Return the (X, Y) coordinate for the center point of the cell that contains the specified text.  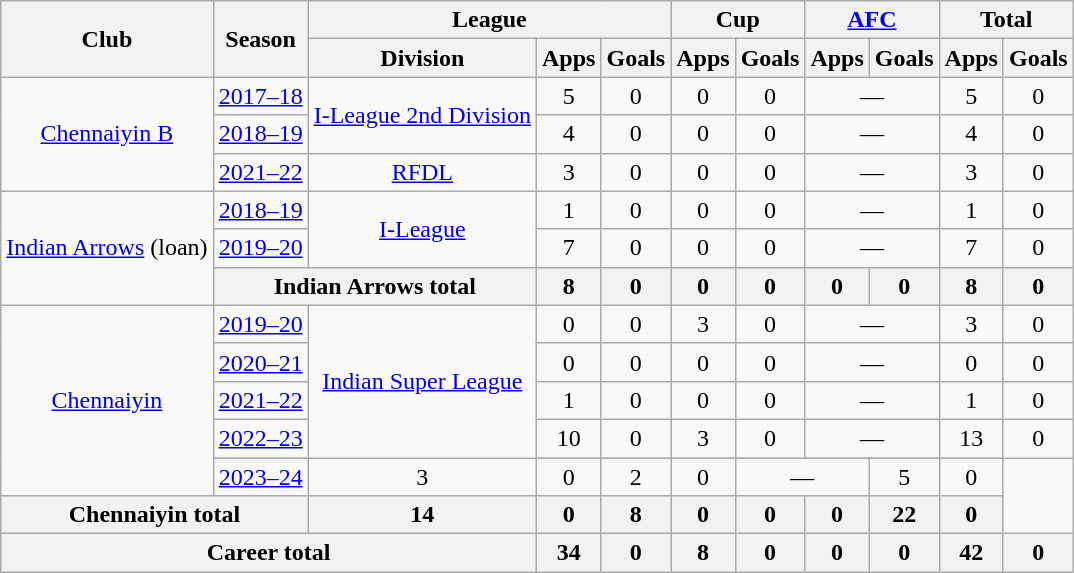
Division (422, 58)
2 (636, 477)
Chennaiyin total (154, 515)
Indian Arrows (loan) (107, 248)
10 (569, 438)
League (490, 20)
34 (569, 553)
14 (422, 515)
I-League 2nd Division (422, 115)
Total (1006, 20)
AFC (872, 20)
Chennaiyin B (107, 134)
Career total (269, 553)
Indian Super League (422, 381)
22 (904, 515)
Chennaiyin (107, 400)
2020–21 (260, 362)
Indian Arrows total (374, 286)
RFDL (422, 172)
42 (971, 553)
2023–24 (260, 477)
Club (107, 39)
I-League (422, 229)
2017–18 (260, 96)
Cup (738, 20)
2022–23 (260, 438)
13 (971, 438)
Season (260, 39)
